Detect which cell encompasses the target text, then output its [x, y] center coordinate. 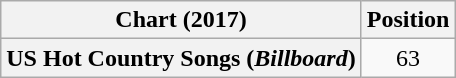
US Hot Country Songs (Billboard) [181, 58]
Position [408, 20]
63 [408, 58]
Chart (2017) [181, 20]
